From the cell containing the given text, extract its center point as (x, y) coordinate. 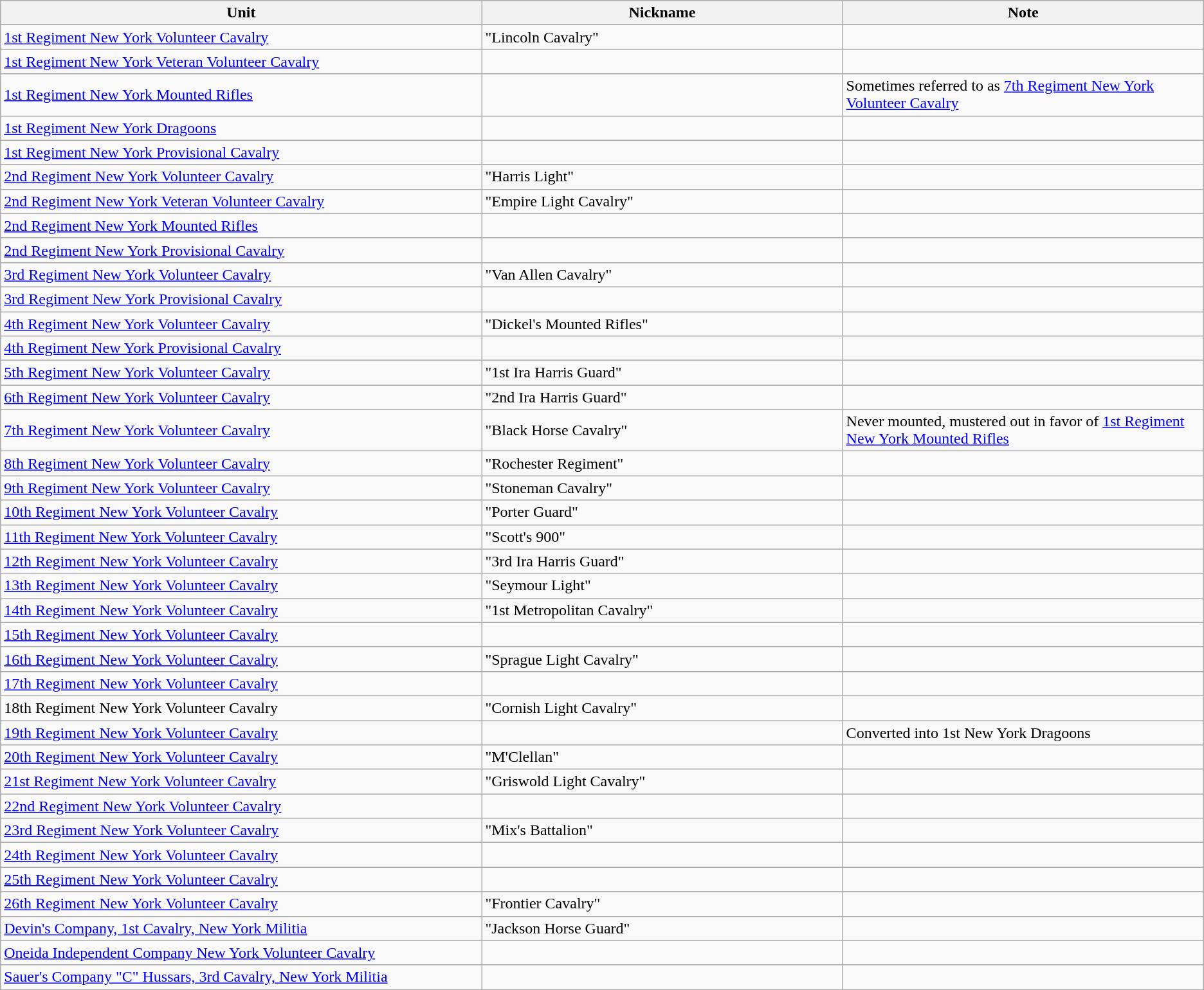
"Stoneman Cavalry" (662, 488)
Note (1023, 13)
"Cornish Light Cavalry" (662, 708)
1st Regiment New York Volunteer Cavalry (241, 37)
"Harris Light" (662, 177)
"1st Metropolitan Cavalry" (662, 610)
"Rochester Regiment" (662, 464)
"Jackson Horse Guard" (662, 928)
21st Regiment New York Volunteer Cavalry (241, 782)
"1st Ira Harris Guard" (662, 373)
Unit (241, 13)
20th Regiment New York Volunteer Cavalry (241, 757)
3rd Regiment New York Provisional Cavalry (241, 299)
9th Regiment New York Volunteer Cavalry (241, 488)
Oneida Independent Company New York Volunteer Cavalry (241, 953)
6th Regiment New York Volunteer Cavalry (241, 397)
"Porter Guard" (662, 512)
Never mounted, mustered out in favor of 1st Regiment New York Mounted Rifles (1023, 431)
26th Regiment New York Volunteer Cavalry (241, 904)
19th Regiment New York Volunteer Cavalry (241, 732)
Devin's Company, 1st Cavalry, New York Militia (241, 928)
12th Regiment New York Volunteer Cavalry (241, 561)
"Griswold Light Cavalry" (662, 782)
"Frontier Cavalry" (662, 904)
"Dickel's Mounted Rifles" (662, 323)
25th Regiment New York Volunteer Cavalry (241, 879)
"2nd Ira Harris Guard" (662, 397)
"Black Horse Cavalry" (662, 431)
14th Regiment New York Volunteer Cavalry (241, 610)
13th Regiment New York Volunteer Cavalry (241, 586)
17th Regiment New York Volunteer Cavalry (241, 683)
"Scott's 900" (662, 537)
18th Regiment New York Volunteer Cavalry (241, 708)
15th Regiment New York Volunteer Cavalry (241, 634)
Sauer's Company "C" Hussars, 3rd Cavalry, New York Militia (241, 977)
2nd Regiment New York Volunteer Cavalry (241, 177)
1st Regiment New York Veteran Volunteer Cavalry (241, 62)
24th Regiment New York Volunteer Cavalry (241, 855)
10th Regiment New York Volunteer Cavalry (241, 512)
2nd Regiment New York Provisional Cavalry (241, 250)
Converted into 1st New York Dragoons (1023, 732)
1st Regiment New York Dragoons (241, 128)
16th Regiment New York Volunteer Cavalry (241, 659)
1st Regiment New York Mounted Rifles (241, 95)
"Sprague Light Cavalry" (662, 659)
Nickname (662, 13)
7th Regiment New York Volunteer Cavalry (241, 431)
22nd Regiment New York Volunteer Cavalry (241, 806)
"3rd Ira Harris Guard" (662, 561)
8th Regiment New York Volunteer Cavalry (241, 464)
23rd Regiment New York Volunteer Cavalry (241, 831)
"Van Allen Cavalry" (662, 274)
2nd Regiment New York Veteran Volunteer Cavalry (241, 201)
"Mix's Battalion" (662, 831)
2nd Regiment New York Mounted Rifles (241, 226)
5th Regiment New York Volunteer Cavalry (241, 373)
4th Regiment New York Volunteer Cavalry (241, 323)
"M'Clellan" (662, 757)
1st Regiment New York Provisional Cavalry (241, 152)
3rd Regiment New York Volunteer Cavalry (241, 274)
"Empire Light Cavalry" (662, 201)
"Lincoln Cavalry" (662, 37)
Sometimes referred to as 7th Regiment New York Volunteer Cavalry (1023, 95)
11th Regiment New York Volunteer Cavalry (241, 537)
4th Regiment New York Provisional Cavalry (241, 348)
"Seymour Light" (662, 586)
